Locate the cell with the specified text and output its (x, y) center coordinate. 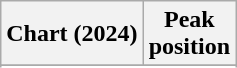
Chart (2024) (72, 34)
Peak position (189, 34)
